Return the [x, y] coordinate for the center point of the cell that contains the specified text.  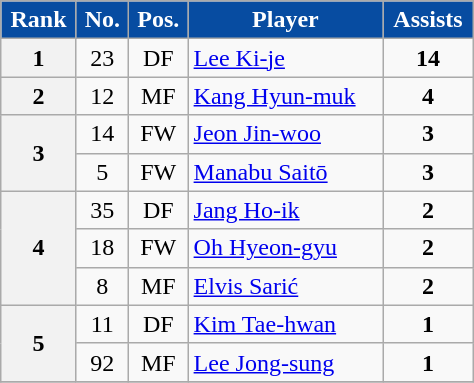
8 [102, 286]
Lee Jong-sung [286, 362]
23 [102, 58]
Elvis Sarić [286, 286]
Pos. [158, 20]
Lee Ki-je [286, 58]
Jang Ho-ik [286, 210]
92 [102, 362]
Jeon Jin-woo [286, 134]
18 [102, 248]
No. [102, 20]
Oh Hyeon-gyu [286, 248]
Manabu Saitō [286, 172]
12 [102, 96]
35 [102, 210]
Kang Hyun-muk [286, 96]
Rank [38, 20]
11 [102, 324]
Player [286, 20]
Kim Tae-hwan [286, 324]
Assists [428, 20]
